Output the (X, Y) coordinate of the center of the cell containing the given text.  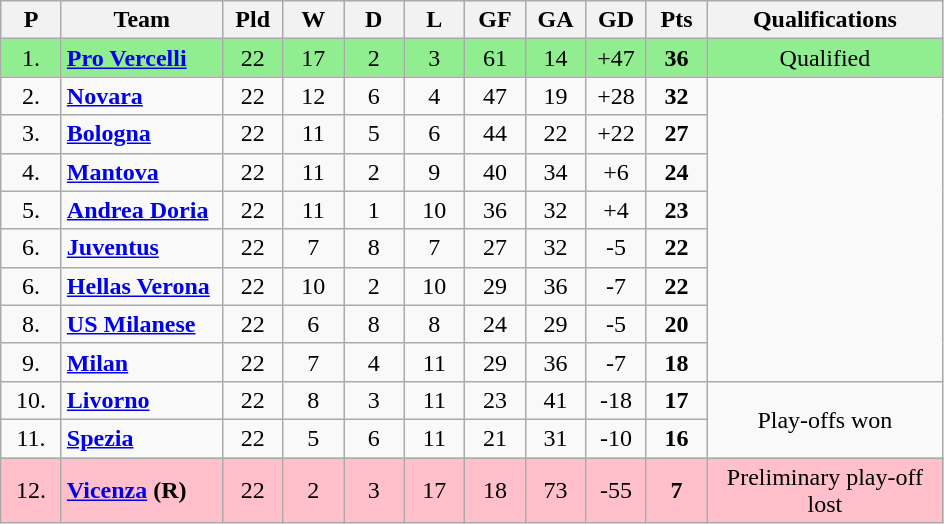
8. (32, 324)
Preliminary play-off lost (825, 490)
21 (496, 438)
L (434, 20)
-55 (616, 490)
GD (616, 20)
3. (32, 134)
-10 (616, 438)
GA (556, 20)
1. (32, 58)
US Milanese (142, 324)
Play-offs won (825, 419)
Bologna (142, 134)
Spezia (142, 438)
73 (556, 490)
-18 (616, 400)
Milan (142, 362)
40 (496, 172)
Novara (142, 96)
16 (676, 438)
Team (142, 20)
20 (676, 324)
10. (32, 400)
Juventus (142, 248)
+28 (616, 96)
Pts (676, 20)
+4 (616, 210)
9 (434, 172)
4. (32, 172)
Qualified (825, 58)
Hellas Verona (142, 286)
Pld (252, 20)
GF (496, 20)
+6 (616, 172)
W (314, 20)
Mantova (142, 172)
Vicenza (R) (142, 490)
Andrea Doria (142, 210)
Livorno (142, 400)
14 (556, 58)
Qualifications (825, 20)
61 (496, 58)
+47 (616, 58)
+22 (616, 134)
P (32, 20)
12 (314, 96)
5. (32, 210)
12. (32, 490)
Pro Vercelli (142, 58)
11. (32, 438)
34 (556, 172)
1 (374, 210)
19 (556, 96)
D (374, 20)
9. (32, 362)
41 (556, 400)
44 (496, 134)
47 (496, 96)
2. (32, 96)
31 (556, 438)
